For the text-containing cell, return its midpoint in (x, y) coordinate format. 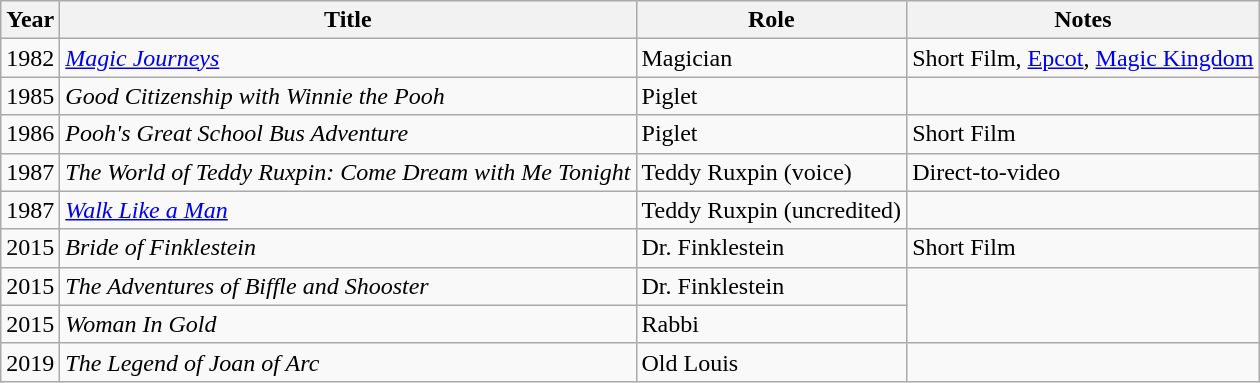
1986 (30, 134)
Woman In Gold (348, 324)
Teddy Ruxpin (voice) (772, 172)
Short Film, Epcot, Magic Kingdom (1083, 58)
Year (30, 20)
Magic Journeys (348, 58)
Direct-to-video (1083, 172)
Title (348, 20)
The World of Teddy Ruxpin: Come Dream with Me Tonight (348, 172)
1982 (30, 58)
Pooh's Great School Bus Adventure (348, 134)
2019 (30, 362)
Notes (1083, 20)
Teddy Ruxpin (uncredited) (772, 210)
Walk Like a Man (348, 210)
The Legend of Joan of Arc (348, 362)
Old Louis (772, 362)
1985 (30, 96)
Rabbi (772, 324)
Good Citizenship with Winnie the Pooh (348, 96)
Bride of Finklestein (348, 248)
Role (772, 20)
The Adventures of Biffle and Shooster (348, 286)
Magician (772, 58)
